Detect which cell encompasses the target text, then output its (X, Y) center coordinate. 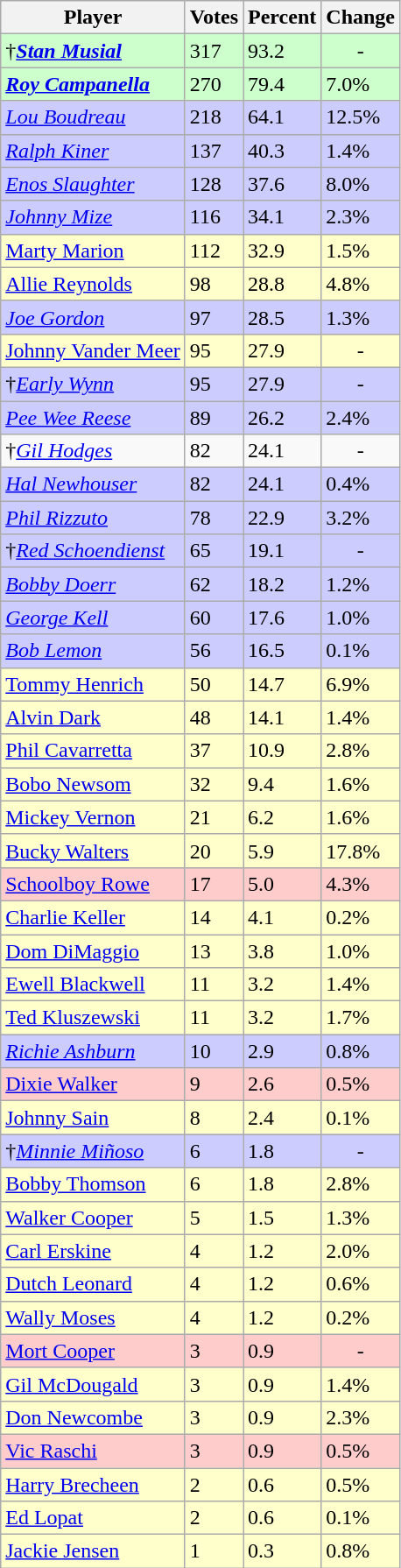
Dixie Walker (93, 1084)
5.0 (282, 884)
8 (214, 1118)
Walker Cooper (93, 1218)
Hal Newhouser (93, 484)
98 (214, 284)
93.2 (282, 51)
6.9% (361, 684)
137 (214, 151)
Mort Cooper (93, 1351)
Phil Cavarretta (93, 751)
Johnny Vander Meer (93, 350)
Percent (282, 18)
Bobby Thomson (93, 1184)
Alvin Dark (93, 717)
Enos Slaughter (93, 184)
8.0% (361, 184)
14 (214, 917)
Votes (214, 18)
Vic Raschi (93, 1451)
Gil McDougald (93, 1384)
4.3% (361, 884)
218 (214, 117)
5.9 (282, 851)
21 (214, 817)
56 (214, 651)
19.1 (282, 551)
65 (214, 551)
0.4% (361, 484)
4.1 (282, 917)
270 (214, 84)
116 (214, 217)
79.4 (282, 84)
9.4 (282, 784)
Pee Wee Reese (93, 418)
28.5 (282, 317)
Bucky Walters (93, 851)
Lou Boudreau (93, 117)
6.2 (282, 817)
Don Newcombe (93, 1417)
17.6 (282, 618)
0.6% (361, 1284)
2.9 (282, 1051)
2.4 (282, 1118)
62 (214, 584)
1.7% (361, 1018)
Player (93, 18)
2.0% (361, 1251)
Carl Erskine (93, 1251)
2.4% (361, 418)
37.6 (282, 184)
32.9 (282, 251)
Roy Campanella (93, 84)
97 (214, 317)
Harry Brecheen (93, 1485)
†Stan Musial (93, 51)
Joe Gordon (93, 317)
Dutch Leonard (93, 1284)
Allie Reynolds (93, 284)
†Gil Hodges (93, 451)
Richie Ashburn (93, 1051)
22.9 (282, 518)
14.1 (282, 717)
Schoolboy Rowe (93, 884)
26.2 (282, 418)
40.3 (282, 151)
12.5% (361, 117)
64.1 (282, 117)
Wally Moses (93, 1317)
†Minnie Miñoso (93, 1151)
28.8 (282, 284)
48 (214, 717)
†Red Schoendienst (93, 551)
128 (214, 184)
1 (214, 1551)
Johnny Mize (93, 217)
2.6 (282, 1084)
Charlie Keller (93, 917)
78 (214, 518)
18.2 (282, 584)
317 (214, 51)
50 (214, 684)
Ed Lopat (93, 1518)
George Kell (93, 618)
Mickey Vernon (93, 817)
4.8% (361, 284)
34.1 (282, 217)
1.5 (282, 1218)
Change (361, 18)
5 (214, 1218)
Tommy Henrich (93, 684)
10 (214, 1051)
Jackie Jensen (93, 1551)
17.8% (361, 851)
3.2% (361, 518)
Johnny Sain (93, 1118)
60 (214, 618)
Marty Marion (93, 251)
7.0% (361, 84)
0.3 (282, 1551)
13 (214, 950)
†Early Wynn (93, 384)
Ted Kluszewski (93, 1018)
32 (214, 784)
112 (214, 251)
17 (214, 884)
89 (214, 418)
Bob Lemon (93, 651)
10.9 (282, 751)
Bobo Newsom (93, 784)
16.5 (282, 651)
3.8 (282, 950)
20 (214, 851)
1.5% (361, 251)
1.2% (361, 584)
Dom DiMaggio (93, 950)
14.7 (282, 684)
Bobby Doerr (93, 584)
9 (214, 1084)
Phil Rizzuto (93, 518)
Ewell Blackwell (93, 985)
Ralph Kiner (93, 151)
37 (214, 751)
